Return the [x, y] coordinate for the center point of the cell that contains the specified text.  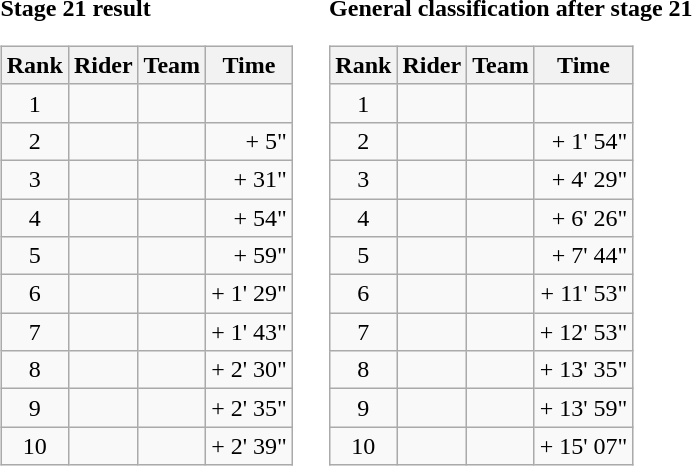
+ 1' 54" [584, 141]
+ 7' 44" [584, 256]
+ 2' 35" [250, 408]
+ 13' 35" [584, 370]
+ 2' 30" [250, 370]
+ 1' 29" [250, 294]
+ 11' 53" [584, 294]
+ 31" [250, 179]
+ 1' 43" [250, 332]
+ 13' 59" [584, 408]
+ 54" [250, 217]
+ 15' 07" [584, 446]
+ 2' 39" [250, 446]
+ 4' 29" [584, 179]
+ 12' 53" [584, 332]
+ 5" [250, 141]
+ 59" [250, 256]
+ 6' 26" [584, 217]
